Output the [x, y] coordinate of the center of the cell containing the given text.  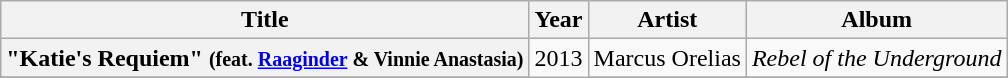
Title [265, 20]
Marcus Orelias [667, 58]
Artist [667, 20]
2013 [558, 58]
Rebel of the Underground [876, 58]
Year [558, 20]
"Katie's Requiem" (feat. Raaginder & Vinnie Anastasia) [265, 58]
Album [876, 20]
